Find where the given text appears and provide that cell's center as [X, Y] coordinate. 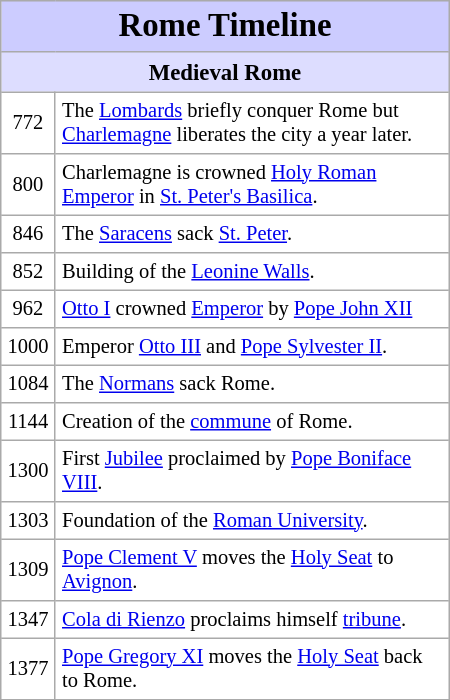
First Jubilee proclaimed by Pope Boniface VIII. [252, 471]
1377 [28, 669]
1300 [28, 471]
Rome Timeline [225, 26]
772 [28, 123]
Building of the Leonine Walls. [252, 271]
1144 [28, 421]
1347 [28, 619]
852 [28, 271]
The Saracens sack St. Peter. [252, 234]
Pope Gregory XI moves the Holy Seat back to Rome. [252, 669]
Emperor Otto III and Pope Sylvester II. [252, 346]
Foundation of the Roman University. [252, 520]
800 [28, 184]
Cola di Rienzo proclaims himself tribune. [252, 619]
Creation of the commune of Rome. [252, 421]
The Lombards briefly conquer Rome but Charlemagne liberates the city a year later. [252, 123]
Medieval Rome [225, 71]
1084 [28, 384]
846 [28, 234]
Otto I crowned Emperor by Pope John XII [252, 309]
1000 [28, 346]
962 [28, 309]
Charlemagne is crowned Holy Roman Emperor in St. Peter's Basilica. [252, 184]
Pope Clement V moves the Holy Seat to Avignon. [252, 570]
The Normans sack Rome. [252, 384]
1303 [28, 520]
1309 [28, 570]
